From the cell containing the given text, extract its center point as (X, Y) coordinate. 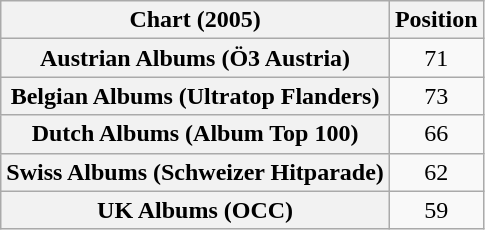
73 (436, 96)
Belgian Albums (Ultratop Flanders) (196, 96)
UK Albums (OCC) (196, 210)
Austrian Albums (Ö3 Austria) (196, 58)
71 (436, 58)
Swiss Albums (Schweizer Hitparade) (196, 172)
Chart (2005) (196, 20)
59 (436, 210)
Position (436, 20)
Dutch Albums (Album Top 100) (196, 134)
62 (436, 172)
66 (436, 134)
